Return the [X, Y] coordinate for the center point of the cell that contains the specified text.  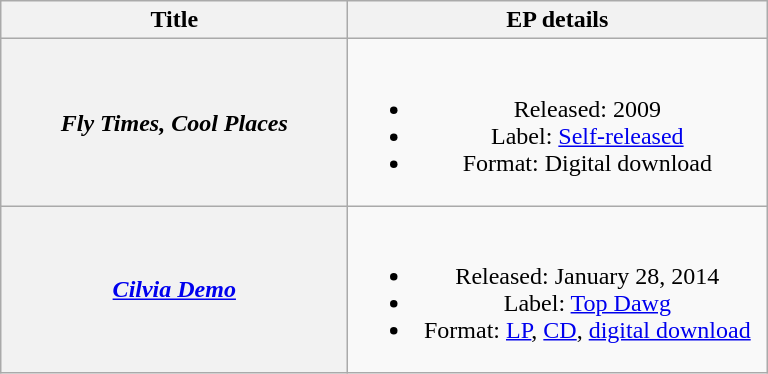
Released: 2009Label: Self-releasedFormat: Digital download [558, 122]
Cilvia Demo [174, 290]
EP details [558, 20]
Title [174, 20]
Fly Times, Cool Places [174, 122]
Released: January 28, 2014Label: Top DawgFormat: LP, CD, digital download [558, 290]
